From the cell containing the given text, extract its center point as [X, Y] coordinate. 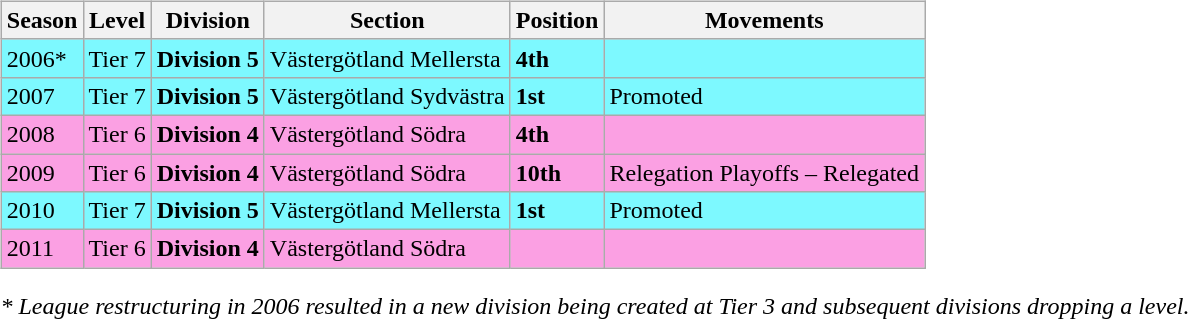
2006* [42, 58]
Level [117, 20]
2009 [42, 173]
Västergötland Sydvästra [387, 96]
2007 [42, 96]
Section [387, 20]
2008 [42, 134]
10th [557, 173]
Season [42, 20]
2011 [42, 249]
Division [208, 20]
Movements [764, 20]
Position [557, 20]
2010 [42, 211]
Relegation Playoffs – Relegated [764, 173]
